Capture the cell that displays the provided text and extract its (X, Y) central coordinate. 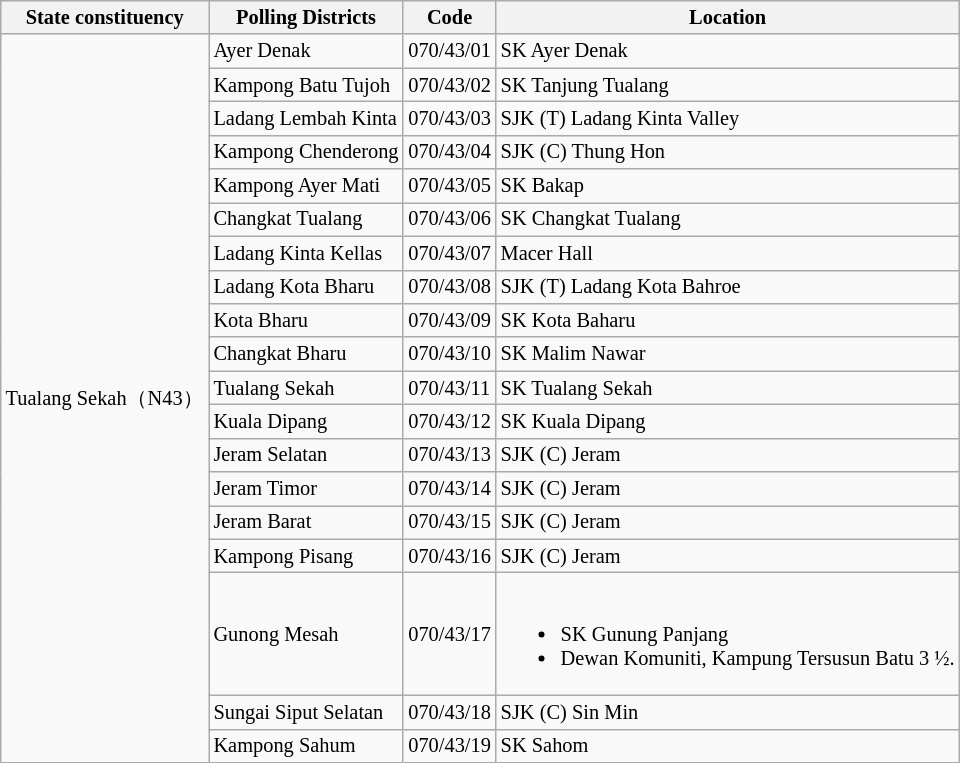
070/43/04 (449, 152)
Ladang Kota Bharu (306, 287)
SK Tanjung Tualang (728, 85)
070/43/19 (449, 746)
SK Kota Baharu (728, 320)
070/43/17 (449, 633)
Kota Bharu (306, 320)
Kampong Batu Tujoh (306, 85)
070/43/15 (449, 522)
070/43/09 (449, 320)
070/43/03 (449, 118)
Gunong Mesah (306, 633)
Kuala Dipang (306, 421)
Jeram Timor (306, 489)
070/43/12 (449, 421)
070/43/16 (449, 556)
SJK (T) Ladang Kota Bahroe (728, 287)
Macer Hall (728, 253)
070/43/11 (449, 388)
Sungai Siput Selatan (306, 712)
Changkat Tualang (306, 219)
Tualang Sekah (306, 388)
SK Ayer Denak (728, 51)
Code (449, 17)
SK Sahom (728, 746)
Jeram Barat (306, 522)
SK Gunung PanjangDewan Komuniti, Kampung Tersusun Batu 3 ½. (728, 633)
070/43/08 (449, 287)
Kampong Sahum (306, 746)
Location (728, 17)
SK Kuala Dipang (728, 421)
070/43/14 (449, 489)
SK Malim Nawar (728, 354)
SK Bakap (728, 186)
070/43/10 (449, 354)
Tualang Sekah（N43） (105, 398)
SJK (T) Ladang Kinta Valley (728, 118)
Changkat Bharu (306, 354)
070/43/06 (449, 219)
SK Changkat Tualang (728, 219)
070/43/13 (449, 455)
Kampong Pisang (306, 556)
070/43/07 (449, 253)
Polling Districts (306, 17)
070/43/05 (449, 186)
Ladang Kinta Kellas (306, 253)
Jeram Selatan (306, 455)
SJK (C) Sin Min (728, 712)
State constituency (105, 17)
070/43/02 (449, 85)
Kampong Ayer Mati (306, 186)
SJK (C) Thung Hon (728, 152)
Kampong Chenderong (306, 152)
Ayer Denak (306, 51)
070/43/18 (449, 712)
Ladang Lembah Kinta (306, 118)
SK Tualang Sekah (728, 388)
070/43/01 (449, 51)
